For the text-containing cell, return its midpoint in [x, y] coordinate format. 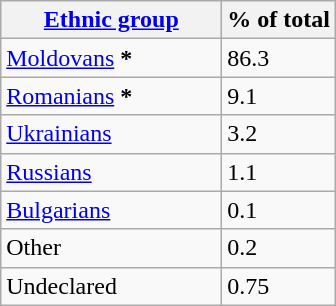
Other [112, 248]
1.1 [279, 172]
0.75 [279, 286]
Russians [112, 172]
3.2 [279, 134]
0.1 [279, 210]
Bulgarians [112, 210]
Ukrainians [112, 134]
0.2 [279, 248]
Ethnic group [112, 20]
9.1 [279, 96]
86.3 [279, 58]
% of total [279, 20]
Undeclared [112, 286]
Moldovans * [112, 58]
Romanians * [112, 96]
